Detect which cell encompasses the target text, then output its [x, y] center coordinate. 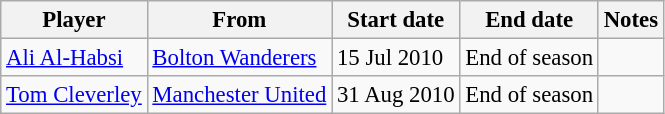
15 Jul 2010 [396, 58]
From [240, 20]
End date [529, 20]
31 Aug 2010 [396, 95]
Tom Cleverley [74, 95]
Ali Al-Habsi [74, 58]
Start date [396, 20]
Notes [630, 20]
Bolton Wanderers [240, 58]
Manchester United [240, 95]
Player [74, 20]
